Find where the given text appears and provide that cell's center as [X, Y] coordinate. 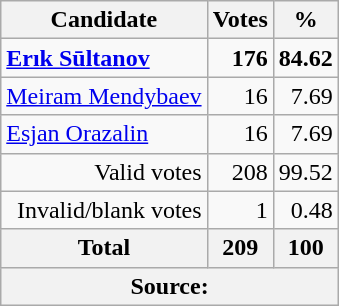
Esjan Orazalin [104, 134]
100 [306, 248]
% [306, 20]
Valid votes [104, 172]
209 [240, 248]
84.62 [306, 58]
Total [104, 248]
Source: [170, 286]
Candidate [104, 20]
0.48 [306, 210]
Meiram Mendybaev [104, 96]
176 [240, 58]
1 [240, 210]
Erık Sūltanov [104, 58]
Invalid/blank votes [104, 210]
208 [240, 172]
Votes [240, 20]
99.52 [306, 172]
